Extract the (x, y) coordinate from the center of the cell holding the provided text.  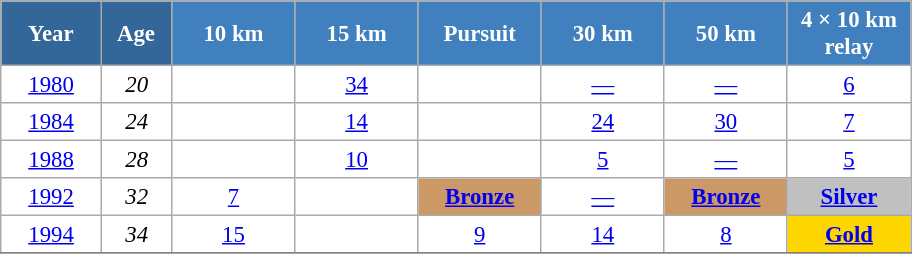
30 (726, 122)
15 (234, 235)
1988 (52, 160)
32 (136, 197)
50 km (726, 34)
Gold (848, 235)
15 km (356, 34)
Pursuit (480, 34)
1980 (52, 85)
Silver (848, 197)
Age (136, 34)
9 (480, 235)
Year (52, 34)
6 (848, 85)
4 × 10 km relay (848, 34)
8 (726, 235)
28 (136, 160)
1992 (52, 197)
1984 (52, 122)
30 km (602, 34)
10 km (234, 34)
1994 (52, 235)
10 (356, 160)
20 (136, 85)
